From the cell containing the given text, extract its center point as [x, y] coordinate. 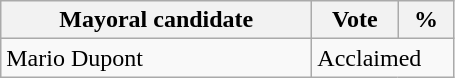
Acclaimed [383, 58]
Mario Dupont [156, 58]
% [426, 20]
Mayoral candidate [156, 20]
Vote [355, 20]
